Capture the cell that displays the provided text and extract its (X, Y) central coordinate. 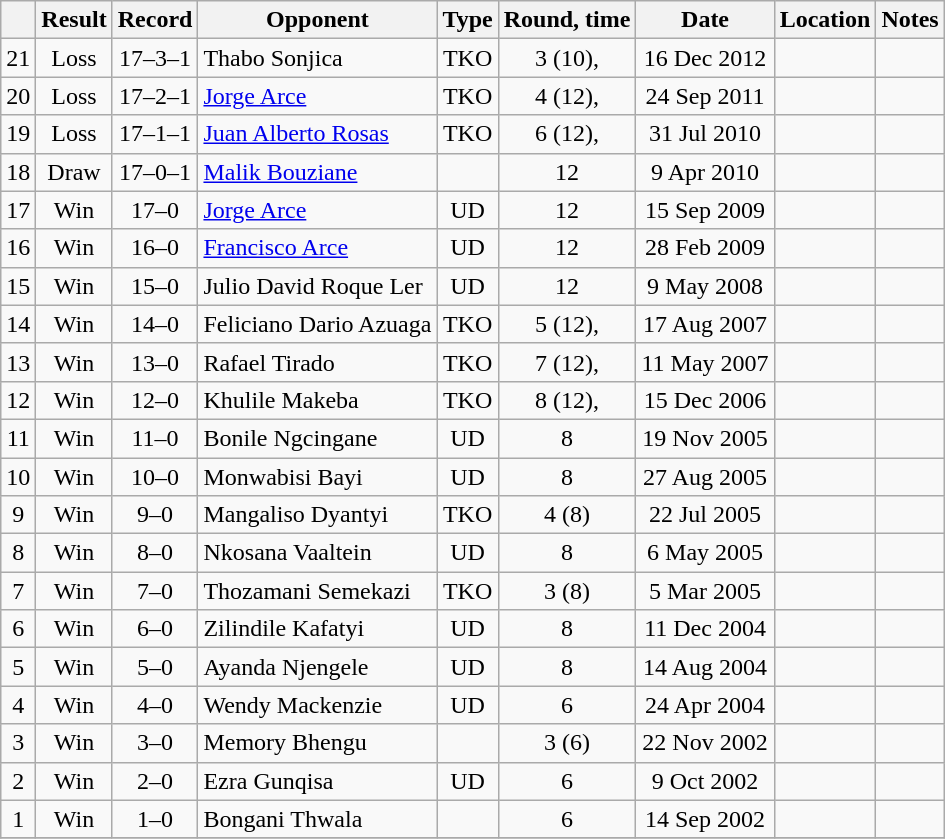
8–0 (155, 553)
9 (18, 515)
17–2–1 (155, 96)
Khulile Makeba (318, 400)
5 Mar 2005 (705, 591)
6–0 (155, 629)
17–0–1 (155, 172)
4 (12), (567, 96)
15 Sep 2009 (705, 210)
Mangaliso Dyantyi (318, 515)
10–0 (155, 477)
16 Dec 2012 (705, 58)
Thabo Sonjica (318, 58)
16 (18, 248)
3 (6) (567, 743)
2 (18, 781)
9 May 2008 (705, 286)
Location (825, 20)
19 (18, 134)
22 Nov 2002 (705, 743)
Feliciano Dario Azuaga (318, 324)
19 Nov 2005 (705, 438)
3 (10), (567, 58)
28 Feb 2009 (705, 248)
Ayanda Njengele (318, 667)
4 (8) (567, 515)
14 (18, 324)
7–0 (155, 591)
6 (12), (567, 134)
1–0 (155, 819)
3 (18, 743)
3–0 (155, 743)
Memory Bhengu (318, 743)
14–0 (155, 324)
3 (8) (567, 591)
24 Sep 2011 (705, 96)
Notes (910, 20)
Record (155, 20)
Julio David Roque Ler (318, 286)
Opponent (318, 20)
7 (12), (567, 362)
21 (18, 58)
11 Dec 2004 (705, 629)
13–0 (155, 362)
1 (18, 819)
11 (18, 438)
18 (18, 172)
Thozamani Semekazi (318, 591)
27 Aug 2005 (705, 477)
Round, time (567, 20)
Draw (74, 172)
2–0 (155, 781)
20 (18, 96)
5 (18, 667)
11–0 (155, 438)
6 May 2005 (705, 553)
11 May 2007 (705, 362)
Result (74, 20)
9 Apr 2010 (705, 172)
5 (12), (567, 324)
Bonile Ngcingane (318, 438)
Francisco Arce (318, 248)
8 (12), (567, 400)
4–0 (155, 705)
Type (468, 20)
Date (705, 20)
Zilindile Kafatyi (318, 629)
16–0 (155, 248)
Ezra Gunqisa (318, 781)
17 Aug 2007 (705, 324)
14 Aug 2004 (705, 667)
24 Apr 2004 (705, 705)
Monwabisi Bayi (318, 477)
17–1–1 (155, 134)
12–0 (155, 400)
14 Sep 2002 (705, 819)
Juan Alberto Rosas (318, 134)
9–0 (155, 515)
13 (18, 362)
10 (18, 477)
Malik Bouziane (318, 172)
Nkosana Vaaltein (318, 553)
15 Dec 2006 (705, 400)
Rafael Tirado (318, 362)
4 (18, 705)
17 (18, 210)
31 Jul 2010 (705, 134)
17–3–1 (155, 58)
Bongani Thwala (318, 819)
5–0 (155, 667)
Wendy Mackenzie (318, 705)
7 (18, 591)
15 (18, 286)
22 Jul 2005 (705, 515)
17–0 (155, 210)
9 Oct 2002 (705, 781)
15–0 (155, 286)
